Detect which cell encompasses the target text, then output its [x, y] center coordinate. 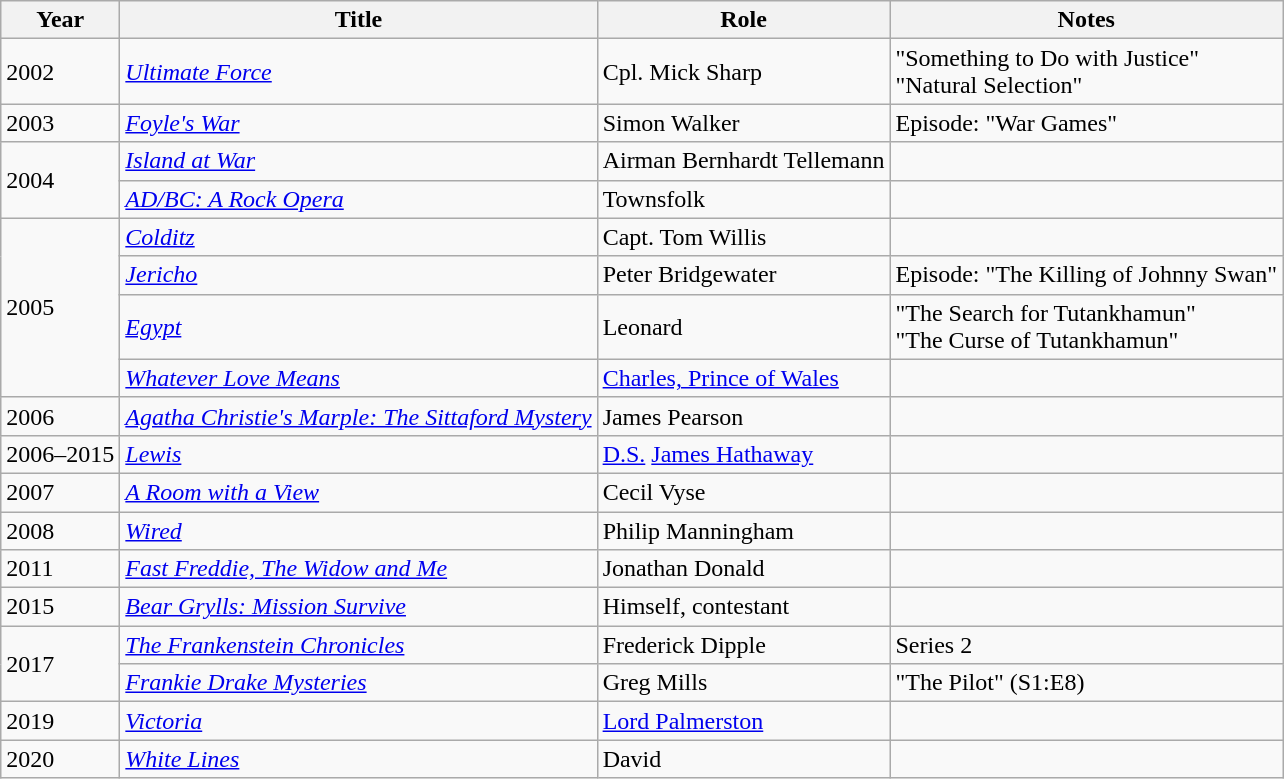
Frankie Drake Mysteries [358, 683]
"The Search for Tutankhamun""The Curse of Tutankhamun" [1086, 326]
Leonard [744, 326]
Victoria [358, 721]
Foyle's War [358, 123]
Year [60, 20]
Notes [1086, 20]
Cpl. Mick Sharp [744, 72]
2019 [60, 721]
Cecil Vyse [744, 492]
Lord Palmerston [744, 721]
2008 [60, 531]
2003 [60, 123]
Egypt [358, 326]
Series 2 [1086, 645]
Peter Bridgewater [744, 275]
The Frankenstein Chronicles [358, 645]
2015 [60, 607]
Wired [358, 531]
Role [744, 20]
White Lines [358, 759]
2011 [60, 569]
Fast Freddie, The Widow and Me [358, 569]
James Pearson [744, 416]
Lewis [358, 454]
Jericho [358, 275]
Charles, Prince of Wales [744, 378]
Episode: "The Killing of Johnny Swan" [1086, 275]
2002 [60, 72]
2020 [60, 759]
Jonathan Donald [744, 569]
Agatha Christie's Marple: The Sittaford Mystery [358, 416]
Ultimate Force [358, 72]
Colditz [358, 237]
Philip Manningham [744, 531]
Frederick Dipple [744, 645]
David [744, 759]
Greg Mills [744, 683]
2006–2015 [60, 454]
Episode: "War Games" [1086, 123]
Island at War [358, 161]
Airman Bernhardt Tellemann [744, 161]
D.S. James Hathaway [744, 454]
AD/BC: A Rock Opera [358, 199]
Whatever Love Means [358, 378]
A Room with a View [358, 492]
"The Pilot" (S1:E8) [1086, 683]
Simon Walker [744, 123]
2007 [60, 492]
2004 [60, 180]
"Something to Do with Justice""Natural Selection" [1086, 72]
Bear Grylls: Mission Survive [358, 607]
Capt. Tom Willis [744, 237]
Title [358, 20]
Townsfolk [744, 199]
2017 [60, 664]
Himself, contestant [744, 607]
2006 [60, 416]
2005 [60, 308]
